Return the (X, Y) coordinate for the center point of the cell that contains the specified text.  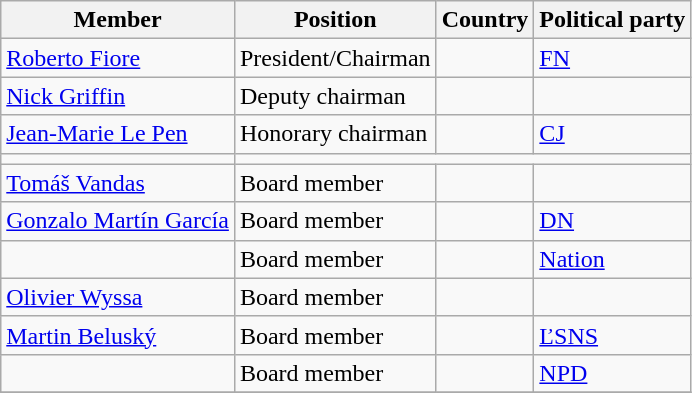
ĽSNS (612, 335)
Country (485, 20)
Deputy chairman (335, 96)
Olivier Wyssa (118, 297)
DN (612, 221)
Martin Beluský (118, 335)
FN (612, 58)
NPD (612, 373)
President/Chairman (335, 58)
Jean-Marie Le Pen (118, 134)
CJ (612, 134)
Roberto Fiore (118, 58)
Nation (612, 259)
Political party (612, 20)
Gonzalo Martín García (118, 221)
Honorary chairman (335, 134)
Nick Griffin (118, 96)
Tomáš Vandas (118, 183)
Position (335, 20)
Member (118, 20)
